Output the [x, y] coordinate of the center of the cell containing the given text.  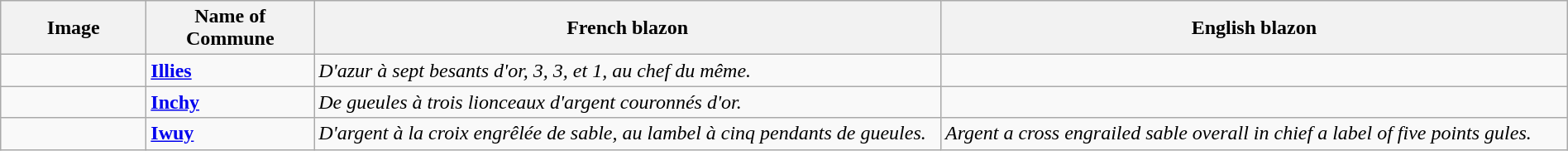
De gueules à trois lionceaux d'argent couronnés d'or. [628, 102]
Image [74, 28]
D'azur à sept besants d'or, 3, 3, et 1, au chef du même. [628, 71]
D'argent à la croix engrêlée de sable, au lambel à cinq pendants de gueules. [628, 134]
Name of Commune [230, 28]
French blazon [628, 28]
Inchy [230, 102]
Iwuy [230, 134]
Argent a cross engrailed sable overall in chief a label of five points gules. [1254, 134]
English blazon [1254, 28]
Illies [230, 71]
